Provide the [x, y] coordinate of the cell's center where the given text is located.  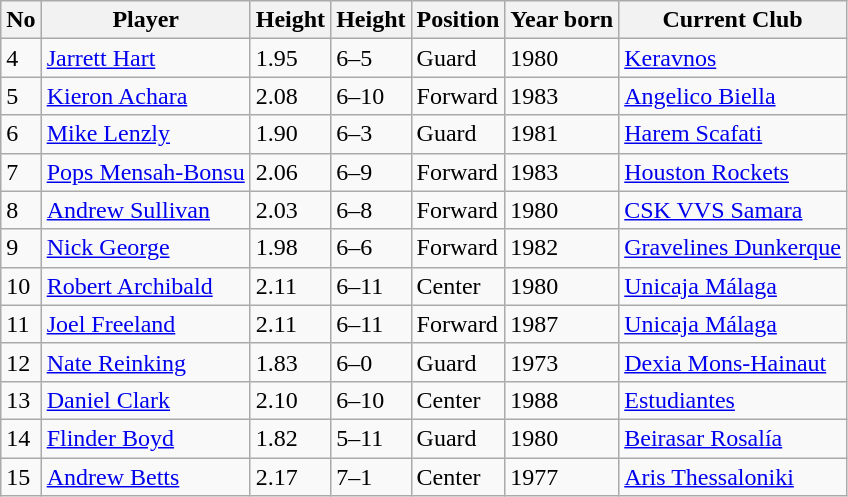
1.82 [290, 438]
Current Club [733, 20]
6–8 [371, 210]
1982 [562, 248]
1987 [562, 324]
5 [21, 96]
Pops Mensah-Bonsu [146, 172]
2.10 [290, 400]
9 [21, 248]
12 [21, 362]
No [21, 20]
Gravelines Dunkerque [733, 248]
Aris Thessaloniki [733, 477]
Kieron Achara [146, 96]
Harem Scafati [733, 134]
7 [21, 172]
Jarrett Hart [146, 58]
4 [21, 58]
CSK VVS Samara [733, 210]
7–1 [371, 477]
2.17 [290, 477]
6–3 [371, 134]
Beirasar Rosalía [733, 438]
Mike Lenzly [146, 134]
Nate Reinking [146, 362]
1.95 [290, 58]
2.03 [290, 210]
Position [458, 20]
Player [146, 20]
6–5 [371, 58]
5–11 [371, 438]
15 [21, 477]
13 [21, 400]
6–0 [371, 362]
Keravnos [733, 58]
8 [21, 210]
Angelico Biella [733, 96]
1.90 [290, 134]
2.06 [290, 172]
1.83 [290, 362]
Daniel Clark [146, 400]
1981 [562, 134]
14 [21, 438]
Joel Freeland [146, 324]
Dexia Mons-Hainaut [733, 362]
10 [21, 286]
2.08 [290, 96]
Estudiantes [733, 400]
11 [21, 324]
Flinder Boyd [146, 438]
Houston Rockets [733, 172]
Nick George [146, 248]
Year born [562, 20]
1977 [562, 477]
Andrew Betts [146, 477]
1973 [562, 362]
Andrew Sullivan [146, 210]
6 [21, 134]
6–6 [371, 248]
Robert Archibald [146, 286]
6–9 [371, 172]
1988 [562, 400]
1.98 [290, 248]
